From the cell containing the given text, extract its center point as (X, Y) coordinate. 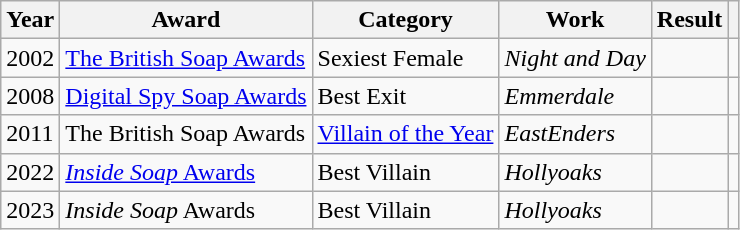
EastEnders (575, 134)
2002 (30, 58)
Emmerdale (575, 96)
Award (186, 20)
2022 (30, 172)
Work (575, 20)
Year (30, 20)
2008 (30, 96)
2011 (30, 134)
Villain of the Year (406, 134)
2023 (30, 210)
Category (406, 20)
Night and Day (575, 58)
Sexiest Female (406, 58)
Result (689, 20)
Digital Spy Soap Awards (186, 96)
Best Exit (406, 96)
